Return (X, Y) of the center of cell containing provided text 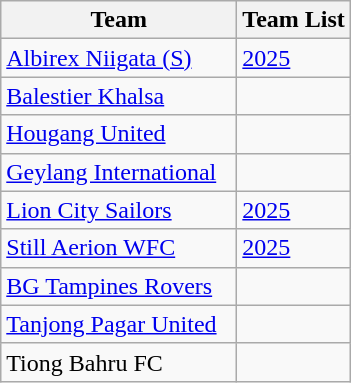
BG Tampines Rovers (119, 286)
Hougang United (119, 134)
Tiong Bahru FC (119, 362)
Team (119, 20)
Geylang International (119, 172)
Albirex Niigata (S) (119, 58)
Balestier Khalsa (119, 96)
Still Aerion WFC (119, 248)
Tanjong Pagar United (119, 324)
Lion City Sailors (119, 210)
Team List (294, 20)
